Determine the (X, Y) coordinate at the center of the cell enclosing the given text.  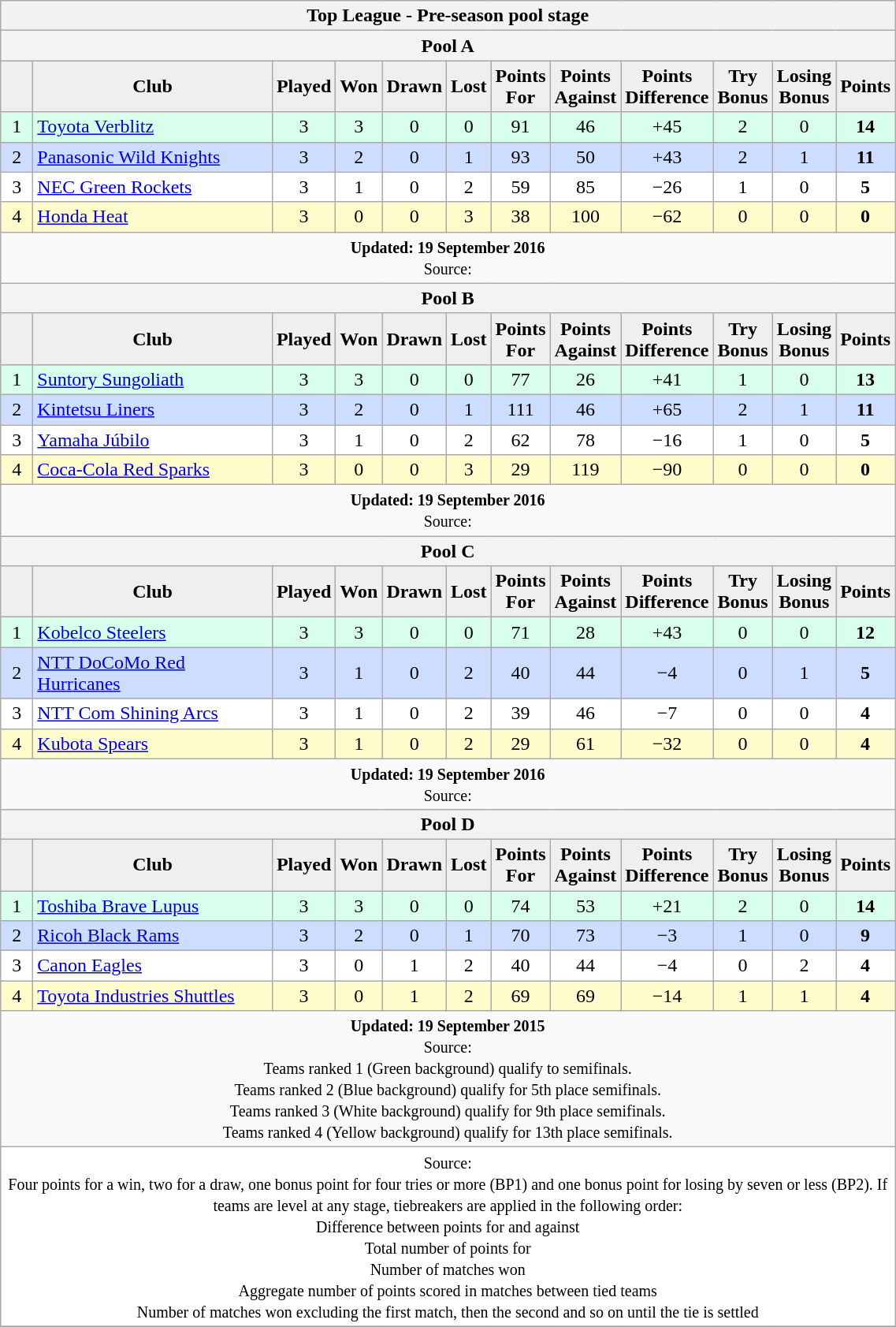
38 (520, 217)
−14 (667, 996)
+21 (667, 906)
91 (520, 127)
−16 (667, 439)
50 (586, 157)
100 (586, 217)
Kubota Spears (153, 744)
Pool A (448, 46)
−62 (667, 217)
Pool C (448, 551)
70 (520, 936)
Coca-Cola Red Sparks (153, 470)
26 (586, 379)
Honda Heat (153, 217)
Toyota Industries Shuttles (153, 996)
111 (520, 409)
Ricoh Black Rams (153, 936)
−32 (667, 744)
61 (586, 744)
NTT Com Shining Arcs (153, 714)
59 (520, 187)
78 (586, 439)
Kintetsu Liners (153, 409)
9 (865, 936)
119 (586, 470)
12 (865, 632)
+41 (667, 379)
+65 (667, 409)
−90 (667, 470)
77 (520, 379)
−26 (667, 187)
Pool D (448, 824)
Top League - Pre-season pool stage (448, 16)
Canon Eagles (153, 966)
−3 (667, 936)
13 (865, 379)
74 (520, 906)
71 (520, 632)
62 (520, 439)
85 (586, 187)
NTT DoCoMo Red Hurricanes (153, 673)
Toyota Verblitz (153, 127)
28 (586, 632)
Yamaha Júbilo (153, 439)
Pool B (448, 298)
+45 (667, 127)
93 (520, 157)
−7 (667, 714)
Kobelco Steelers (153, 632)
73 (586, 936)
53 (586, 906)
Suntory Sungoliath (153, 379)
Panasonic Wild Knights (153, 157)
Toshiba Brave Lupus (153, 906)
39 (520, 714)
NEC Green Rockets (153, 187)
